For the text-containing cell, return its midpoint in [X, Y] coordinate format. 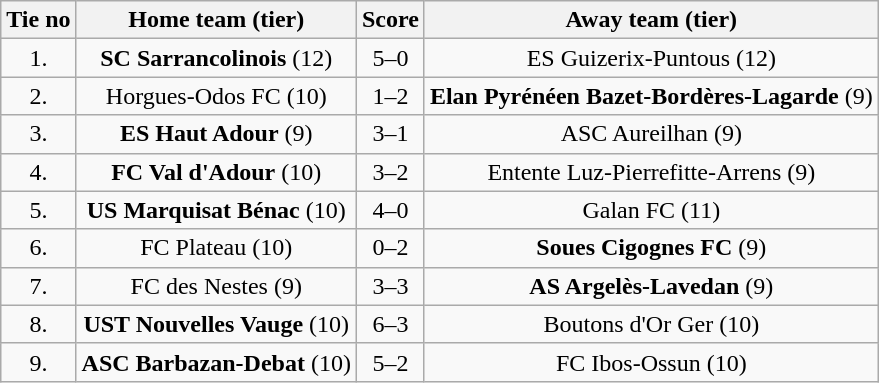
3–3 [390, 286]
5. [38, 210]
Score [390, 20]
Entente Luz-Pierrefitte-Arrens (9) [651, 172]
FC Ibos-Ossun (10) [651, 362]
ASC Barbazan-Debat (10) [216, 362]
Away team (tier) [651, 20]
Horgues-Odos FC (10) [216, 96]
Tie no [38, 20]
FC des Nestes (9) [216, 286]
Soues Cigognes FC (9) [651, 248]
Home team (tier) [216, 20]
0–2 [390, 248]
ASC Aureilhan (9) [651, 134]
7. [38, 286]
Boutons d'Or Ger (10) [651, 324]
UST Nouvelles Vauge (10) [216, 324]
ES Haut Adour (9) [216, 134]
3. [38, 134]
6. [38, 248]
1–2 [390, 96]
6–3 [390, 324]
Galan FC (11) [651, 210]
FC Val d'Adour (10) [216, 172]
5–0 [390, 58]
8. [38, 324]
FC Plateau (10) [216, 248]
ES Guizerix-Puntous (12) [651, 58]
5–2 [390, 362]
4. [38, 172]
4–0 [390, 210]
3–2 [390, 172]
AS Argelès-Lavedan (9) [651, 286]
1. [38, 58]
9. [38, 362]
SC Sarrancolinois (12) [216, 58]
Elan Pyrénéen Bazet-Bordères-Lagarde (9) [651, 96]
3–1 [390, 134]
2. [38, 96]
US Marquisat Bénac (10) [216, 210]
